Locate the cell with the specified text and output its [X, Y] center coordinate. 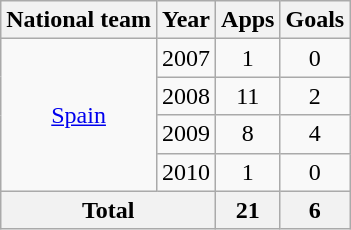
2 [315, 96]
21 [248, 210]
Goals [315, 20]
2007 [186, 58]
Total [108, 210]
4 [315, 134]
2008 [186, 96]
Year [186, 20]
Apps [248, 20]
National team [79, 20]
6 [315, 210]
2009 [186, 134]
Spain [79, 115]
2010 [186, 172]
11 [248, 96]
8 [248, 134]
